Pinpoint the cell where the given text exists, returning its (x, y) midpoint coordinate. 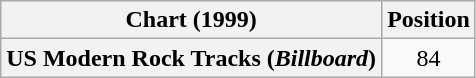
US Modern Rock Tracks (Billboard) (192, 58)
84 (429, 58)
Chart (1999) (192, 20)
Position (429, 20)
